Return the (X, Y) coordinate for the center point of the cell that contains the specified text.  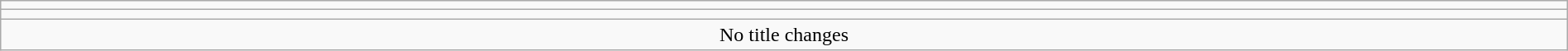
No title changes (784, 35)
